Find where the given text appears and provide that cell's center as (X, Y) coordinate. 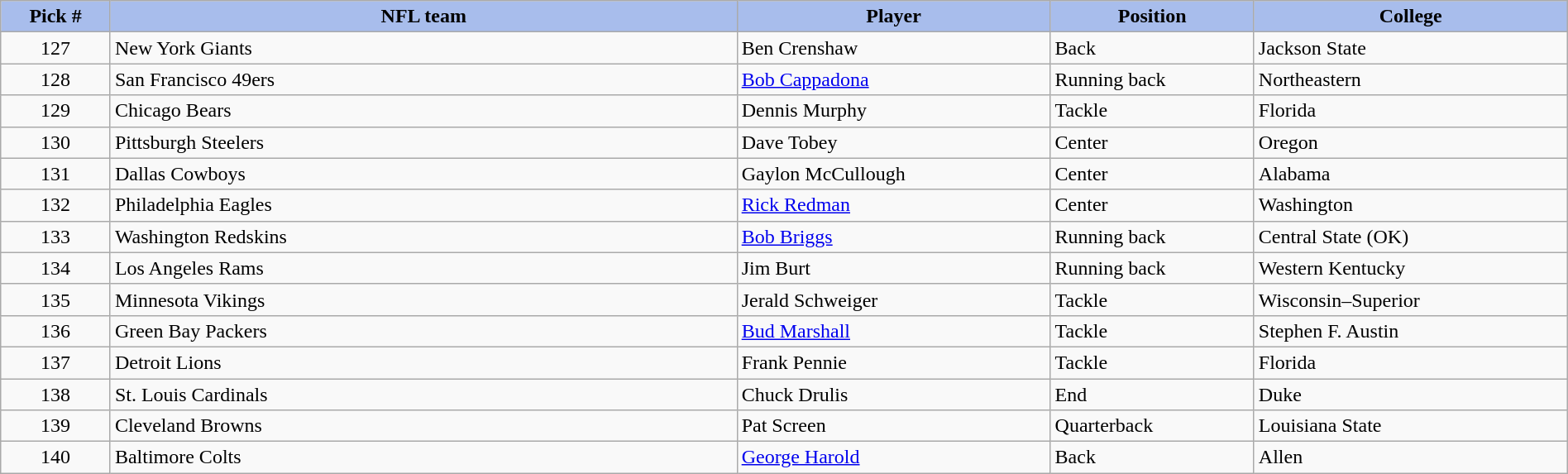
Dallas Cowboys (423, 174)
Oregon (1411, 142)
133 (56, 237)
131 (56, 174)
St. Louis Cardinals (423, 395)
Cleveland Browns (423, 426)
Bob Cappadona (893, 79)
Bud Marshall (893, 331)
College (1411, 17)
Green Bay Packers (423, 331)
Duke (1411, 395)
NFL team (423, 17)
Detroit Lions (423, 362)
Minnesota Vikings (423, 299)
129 (56, 111)
127 (56, 48)
135 (56, 299)
Bob Briggs (893, 237)
Quarterback (1152, 426)
Alabama (1411, 174)
Allen (1411, 457)
Pittsburgh Steelers (423, 142)
140 (56, 457)
139 (56, 426)
134 (56, 268)
132 (56, 205)
130 (56, 142)
Wisconsin–Superior (1411, 299)
Jackson State (1411, 48)
Baltimore Colts (423, 457)
New York Giants (423, 48)
Northeastern (1411, 79)
138 (56, 395)
Chuck Drulis (893, 395)
Ben Crenshaw (893, 48)
Dennis Murphy (893, 111)
Pick # (56, 17)
Los Angeles Rams (423, 268)
Gaylon McCullough (893, 174)
George Harold (893, 457)
Rick Redman (893, 205)
137 (56, 362)
136 (56, 331)
Philadelphia Eagles (423, 205)
Player (893, 17)
128 (56, 79)
Position (1152, 17)
Jerald Schweiger (893, 299)
End (1152, 395)
Washington Redskins (423, 237)
Western Kentucky (1411, 268)
Pat Screen (893, 426)
Frank Pennie (893, 362)
Stephen F. Austin (1411, 331)
Dave Tobey (893, 142)
Washington (1411, 205)
Louisiana State (1411, 426)
Chicago Bears (423, 111)
Jim Burt (893, 268)
San Francisco 49ers (423, 79)
Central State (OK) (1411, 237)
